Extract the [X, Y] coordinate from the center of the cell holding the provided text.  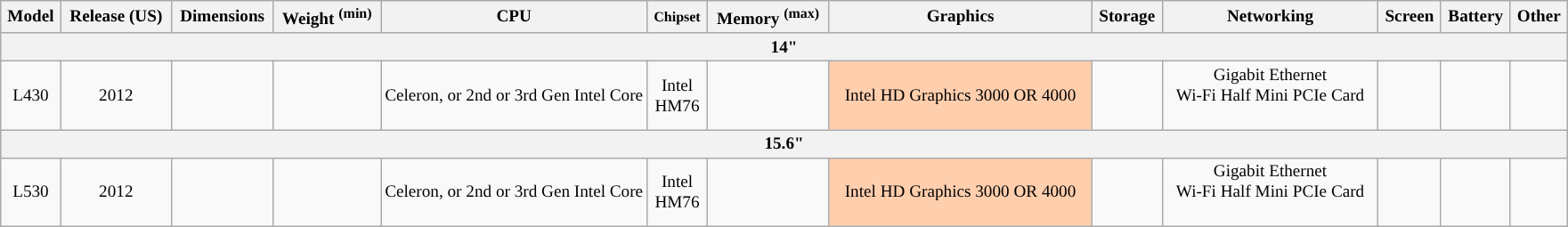
Networking [1270, 18]
Graphics [960, 18]
Storage [1127, 18]
Model [30, 18]
14" [784, 47]
Weight (min) [328, 18]
Memory (max) [768, 18]
Release (US) [116, 18]
L430 [30, 96]
CPU [515, 18]
Battery [1475, 18]
L530 [30, 192]
Dimensions [222, 18]
15.6" [784, 143]
Other [1539, 18]
Chipset [678, 18]
Screen [1410, 18]
